For the text-containing cell, return its midpoint in (X, Y) coordinate format. 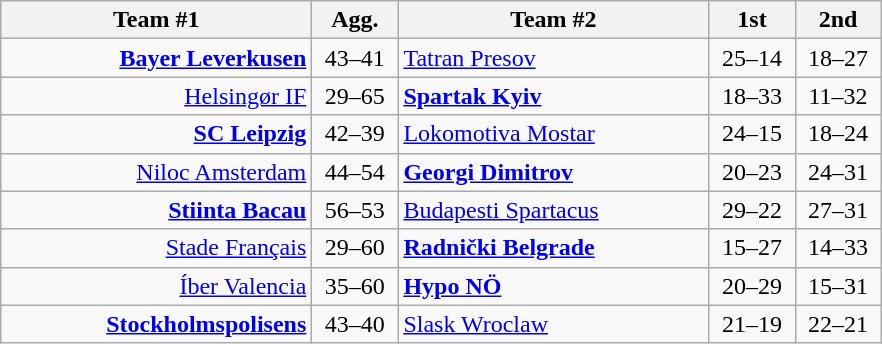
Agg. (355, 20)
1st (752, 20)
Radnički Belgrade (554, 248)
2nd (838, 20)
20–23 (752, 172)
18–24 (838, 134)
24–31 (838, 172)
35–60 (355, 286)
21–19 (752, 324)
56–53 (355, 210)
25–14 (752, 58)
Slask Wroclaw (554, 324)
Georgi Dimitrov (554, 172)
27–31 (838, 210)
Team #2 (554, 20)
Hypo NÖ (554, 286)
43–41 (355, 58)
Spartak Kyiv (554, 96)
11–32 (838, 96)
18–27 (838, 58)
Lokomotiva Mostar (554, 134)
43–40 (355, 324)
Helsingør IF (156, 96)
29–65 (355, 96)
15–31 (838, 286)
44–54 (355, 172)
Stockholmspolisens (156, 324)
24–15 (752, 134)
Stade Français (156, 248)
Bayer Leverkusen (156, 58)
Team #1 (156, 20)
Stiinta Bacau (156, 210)
42–39 (355, 134)
14–33 (838, 248)
22–21 (838, 324)
20–29 (752, 286)
Budapesti Spartacus (554, 210)
Íber Valencia (156, 286)
SC Leipzig (156, 134)
18–33 (752, 96)
Tatran Presov (554, 58)
15–27 (752, 248)
29–60 (355, 248)
Niloc Amsterdam (156, 172)
29–22 (752, 210)
